Determine the [X, Y] coordinate at the center of the cell enclosing the given text.  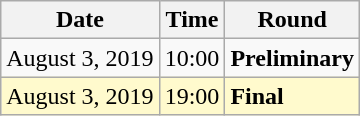
19:00 [192, 96]
Preliminary [292, 58]
Round [292, 20]
Time [192, 20]
Date [80, 20]
10:00 [192, 58]
Final [292, 96]
